Extract the [X, Y] coordinate from the center of the cell holding the provided text.  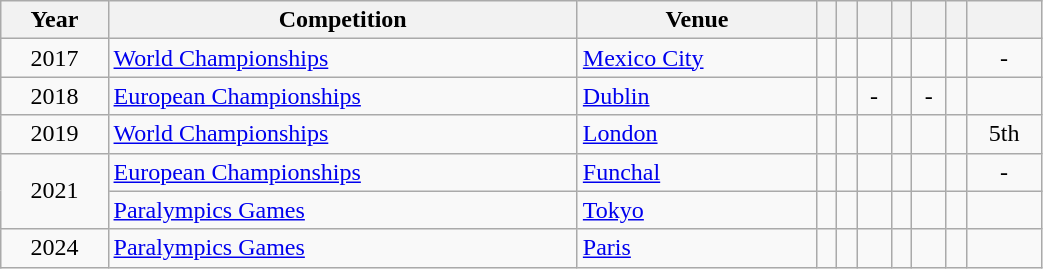
2017 [54, 58]
Dublin [696, 96]
London [696, 134]
2019 [54, 134]
Tokyo [696, 210]
2021 [54, 191]
Year [54, 20]
Funchal [696, 172]
Competition [342, 20]
Venue [696, 20]
2018 [54, 96]
Mexico City [696, 58]
2024 [54, 248]
5th [1004, 134]
Paris [696, 248]
